For the text-containing cell, return its midpoint in (x, y) coordinate format. 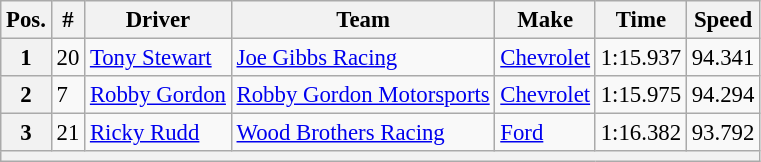
Robby Gordon (158, 95)
Make (545, 20)
Robby Gordon Motorsports (363, 95)
1:15.975 (640, 95)
1 (26, 58)
3 (26, 133)
21 (68, 133)
94.294 (722, 95)
93.792 (722, 133)
Ricky Rudd (158, 133)
94.341 (722, 58)
Speed (722, 20)
2 (26, 95)
1:16.382 (640, 133)
7 (68, 95)
Pos. (26, 20)
Tony Stewart (158, 58)
Wood Brothers Racing (363, 133)
Ford (545, 133)
Joe Gibbs Racing (363, 58)
1:15.937 (640, 58)
Driver (158, 20)
20 (68, 58)
Team (363, 20)
Time (640, 20)
# (68, 20)
